Return the [x, y] coordinate for the center point of the cell that contains the specified text.  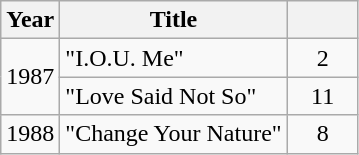
Year [30, 20]
Title [174, 20]
"I.O.U. Me" [174, 58]
1987 [30, 77]
8 [322, 134]
1988 [30, 134]
"Change Your Nature" [174, 134]
11 [322, 96]
2 [322, 58]
"Love Said Not So" [174, 96]
